Return the (x, y) coordinate for the center point of the cell that contains the specified text.  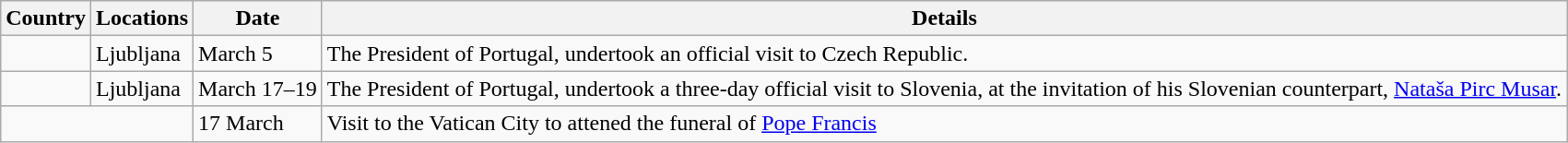
March 17–19 (258, 89)
Locations (142, 18)
17 March (258, 124)
Visit to the Vatican City to attened the funeral of Pope Francis (944, 124)
The President of Portugal, undertook a three-day official visit to Slovenia, at the invitation of his Slovenian counterpart, Nataša Pirc Musar. (944, 89)
Country (46, 18)
Date (258, 18)
Details (944, 18)
March 5 (258, 54)
The President of Portugal, undertook an official visit to Czech Republic. (944, 54)
